Search for the cell housing the specified text and yield its (x, y) center coordinate. 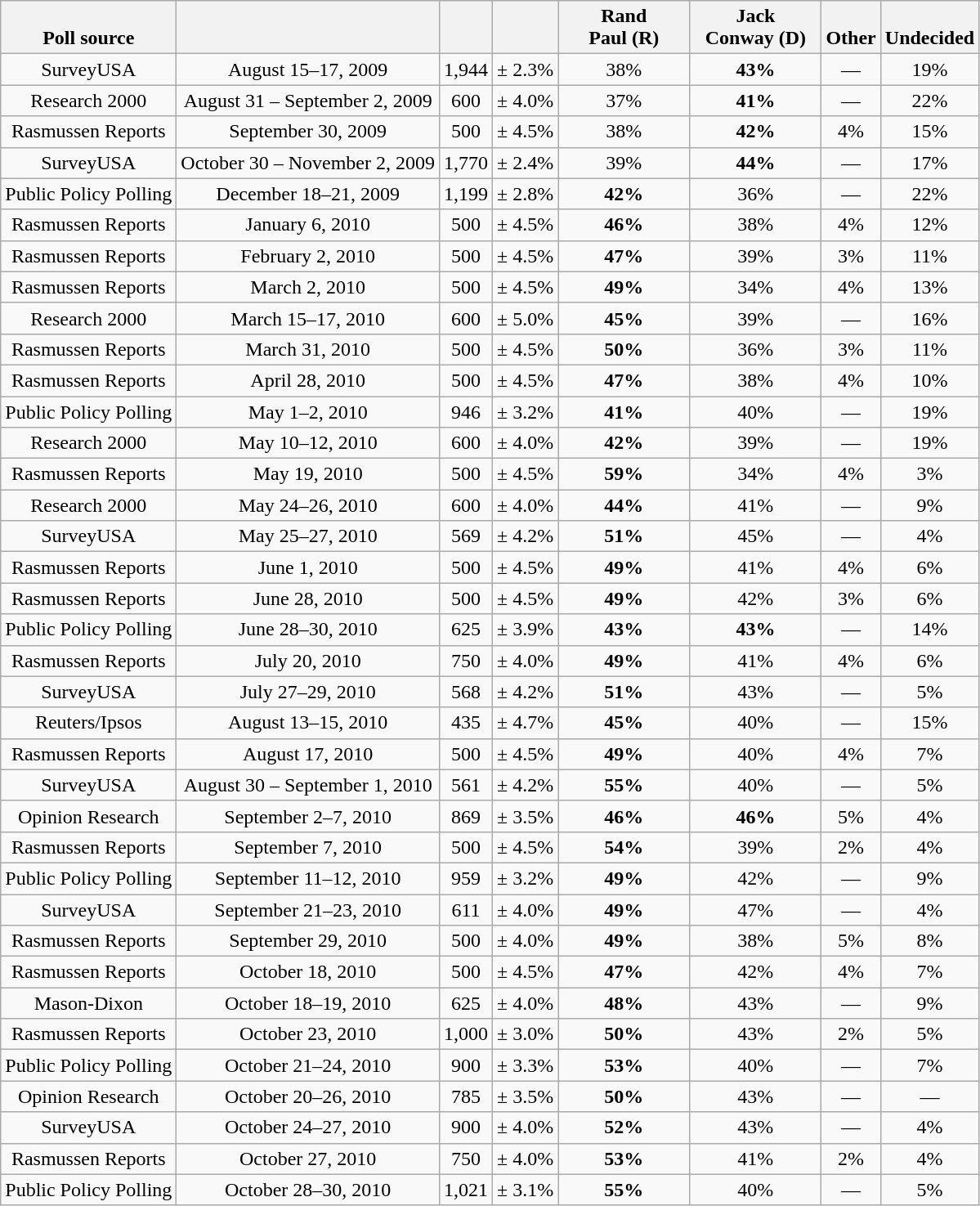
54% (624, 847)
Reuters/Ipsos (88, 723)
August 17, 2010 (308, 754)
December 18–21, 2009 (308, 194)
946 (466, 411)
1,021 (466, 1190)
8% (929, 941)
1,000 (466, 1034)
561 (466, 785)
± 3.1% (526, 1190)
± 2.3% (526, 69)
RandPaul (R) (624, 28)
± 3.9% (526, 630)
June 28, 2010 (308, 599)
March 2, 2010 (308, 287)
August 13–15, 2010 (308, 723)
± 4.7% (526, 723)
May 24–26, 2010 (308, 505)
May 10–12, 2010 (308, 443)
May 19, 2010 (308, 474)
October 28–30, 2010 (308, 1190)
59% (624, 474)
435 (466, 723)
October 24–27, 2010 (308, 1128)
October 18, 2010 (308, 972)
July 20, 2010 (308, 661)
Undecided (929, 28)
48% (624, 1003)
13% (929, 287)
17% (929, 163)
May 25–27, 2010 (308, 536)
± 5.0% (526, 318)
869 (466, 816)
September 7, 2010 (308, 847)
611 (466, 910)
April 28, 2010 (308, 380)
September 30, 2009 (308, 132)
March 15–17, 2010 (308, 318)
October 23, 2010 (308, 1034)
JackConway (D) (755, 28)
August 15–17, 2009 (308, 69)
October 18–19, 2010 (308, 1003)
568 (466, 692)
1,199 (466, 194)
± 2.4% (526, 163)
August 30 – September 1, 2010 (308, 785)
14% (929, 630)
June 1, 2010 (308, 567)
Other (851, 28)
September 29, 2010 (308, 941)
10% (929, 380)
June 28–30, 2010 (308, 630)
January 6, 2010 (308, 225)
± 3.3% (526, 1065)
October 27, 2010 (308, 1159)
July 27–29, 2010 (308, 692)
October 21–24, 2010 (308, 1065)
1,944 (466, 69)
959 (466, 878)
12% (929, 225)
16% (929, 318)
569 (466, 536)
37% (624, 101)
February 2, 2010 (308, 256)
Poll source (88, 28)
785 (466, 1096)
August 31 – September 2, 2009 (308, 101)
Mason-Dixon (88, 1003)
October 20–26, 2010 (308, 1096)
May 1–2, 2010 (308, 411)
September 21–23, 2010 (308, 910)
October 30 – November 2, 2009 (308, 163)
1,770 (466, 163)
52% (624, 1128)
± 2.8% (526, 194)
± 3.0% (526, 1034)
September 11–12, 2010 (308, 878)
September 2–7, 2010 (308, 816)
March 31, 2010 (308, 349)
